Detect which cell encompasses the target text, then output its [x, y] center coordinate. 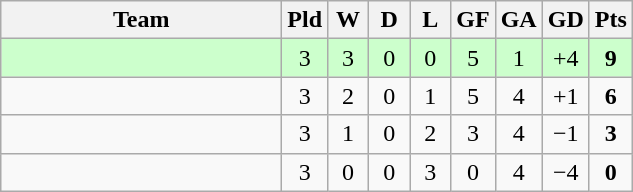
GD [566, 20]
L [430, 20]
−4 [566, 172]
6 [610, 96]
W [348, 20]
Team [142, 20]
+1 [566, 96]
GF [473, 20]
−1 [566, 134]
Pld [305, 20]
Pts [610, 20]
9 [610, 58]
+4 [566, 58]
D [390, 20]
GA [518, 20]
